Search for the cell housing the specified text and yield its (X, Y) center coordinate. 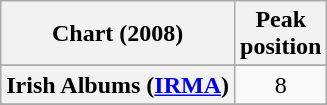
Irish Albums (IRMA) (118, 85)
Peak position (281, 34)
8 (281, 85)
Chart (2008) (118, 34)
